Return [x, y] of the center of cell containing provided text 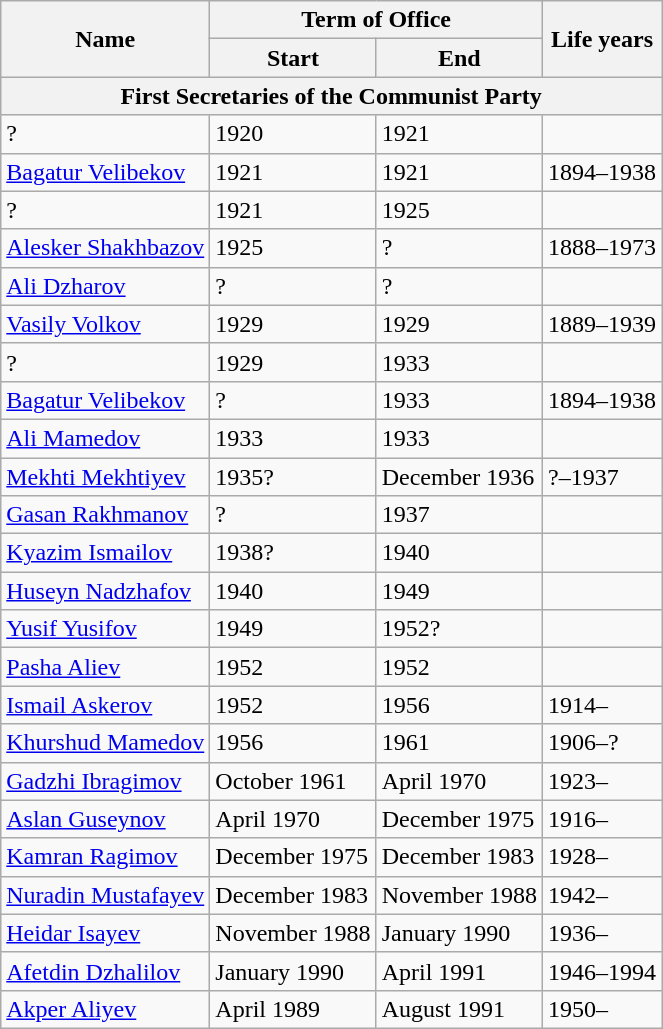
First Secretaries of the Communist Party [332, 96]
Kamran Ragimov [106, 857]
August 1991 [459, 1009]
1938? [293, 553]
Ismail Askerov [106, 705]
Alesker Shakhbazov [106, 248]
Aslan Guseynov [106, 819]
Akper Aliyev [106, 1009]
Nuradin Mustafayev [106, 895]
1935? [293, 477]
Name [106, 39]
1952? [459, 629]
1920 [293, 134]
1928– [602, 857]
1936– [602, 933]
Start [293, 58]
?–1937 [602, 477]
1916– [602, 819]
April 1991 [459, 971]
October 1961 [293, 781]
Gadzhi Ibragimov [106, 781]
Yusif Yusifov [106, 629]
Huseyn Nadzhafov [106, 591]
Gasan Rakhmanov [106, 515]
Kyazim Ismailov [106, 553]
Term of Office [376, 20]
1914– [602, 705]
April 1989 [293, 1009]
1937 [459, 515]
Heidar Isayev [106, 933]
1889–1939 [602, 324]
1961 [459, 743]
1906–? [602, 743]
1946–1994 [602, 971]
Mekhti Mekhtiyev [106, 477]
Afetdin Dzhalilov [106, 971]
December 1936 [459, 477]
1888–1973 [602, 248]
End [459, 58]
Pasha Aliev [106, 667]
1942– [602, 895]
Khurshud Mamedov [106, 743]
Life years [602, 39]
1950– [602, 1009]
Ali Mamedov [106, 438]
Ali Dzharov [106, 286]
1923– [602, 781]
Vasily Volkov [106, 324]
